Provide the (X, Y) coordinate of the cell's center where the given text is located.  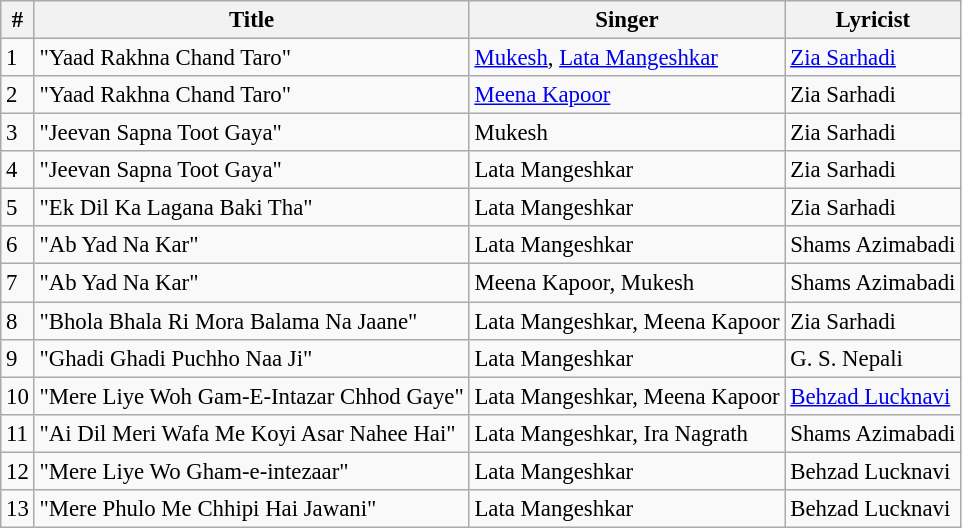
Mukesh, Lata Mangeshkar (627, 58)
12 (18, 471)
1 (18, 58)
Meena Kapoor, Mukesh (627, 283)
G. S. Nepali (873, 358)
"Ghadi Ghadi Puchho Naa Ji" (252, 358)
2 (18, 95)
"Mere Liye Woh Gam-E-Intazar Chhod Gaye" (252, 396)
"Mere Phulo Me Chhipi Hai Jawani" (252, 509)
Meena Kapoor (627, 95)
4 (18, 170)
# (18, 20)
Lyricist (873, 20)
8 (18, 321)
Mukesh (627, 133)
6 (18, 245)
Lata Mangeshkar, Ira Nagrath (627, 433)
"Ek Dil Ka Lagana Baki Tha" (252, 208)
9 (18, 358)
"Mere Liye Wo Gham-e-intezaar" (252, 471)
3 (18, 133)
Title (252, 20)
11 (18, 433)
Singer (627, 20)
"Ai Dil Meri Wafa Me Koyi Asar Nahee Hai" (252, 433)
13 (18, 509)
7 (18, 283)
5 (18, 208)
10 (18, 396)
"Bhola Bhala Ri Mora Balama Na Jaane" (252, 321)
